Return (X, Y) of the center of cell containing provided text 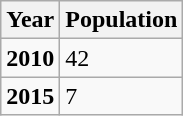
Year (30, 20)
2015 (30, 96)
42 (122, 58)
2010 (30, 58)
Population (122, 20)
7 (122, 96)
